Identify which cell holds the provided text, then report its [X, Y] central coordinate. 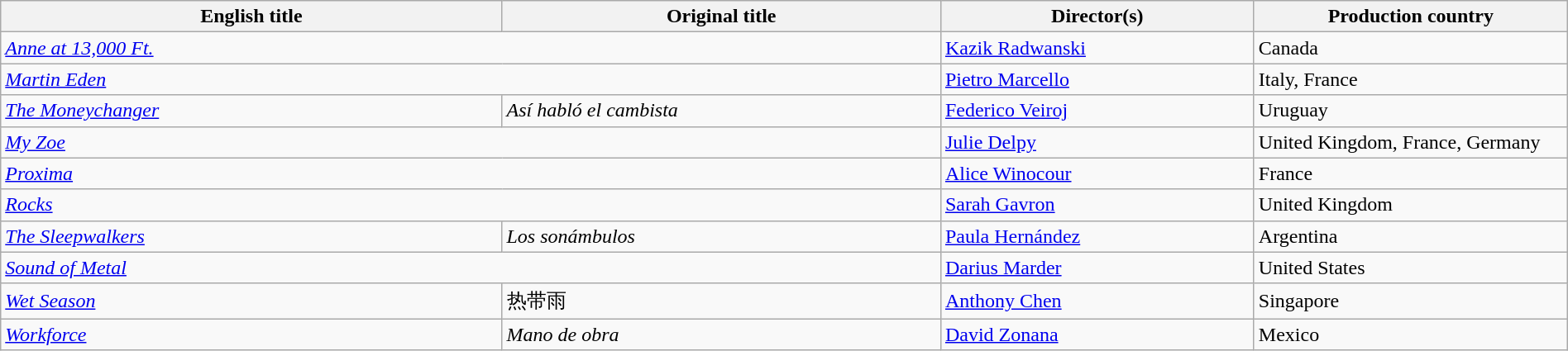
Mexico [1411, 334]
United Kingdom [1411, 205]
Mano de obra [721, 334]
United States [1411, 268]
English title [251, 17]
United Kingdom, France, Germany [1411, 142]
The Moneychanger [251, 111]
Así habló el cambista [721, 111]
Argentina [1411, 236]
Sound of Metal [471, 268]
Sarah Gavron [1097, 205]
热带雨 [721, 301]
Federico Veiroj [1097, 111]
Anthony Chen [1097, 301]
Production country [1411, 17]
Proxima [471, 173]
Uruguay [1411, 111]
Pietro Marcello [1097, 79]
Rocks [471, 205]
Kazik Radwanski [1097, 48]
My Zoe [471, 142]
Singapore [1411, 301]
Darius Marder [1097, 268]
David Zonana [1097, 334]
Original title [721, 17]
The Sleepwalkers [251, 236]
France [1411, 173]
Wet Season [251, 301]
Anne at 13,000 Ft. [471, 48]
Director(s) [1097, 17]
Julie Delpy [1097, 142]
Los sonámbulos [721, 236]
Italy, France [1411, 79]
Martin Eden [471, 79]
Canada [1411, 48]
Paula Hernández [1097, 236]
Workforce [251, 334]
Alice Winocour [1097, 173]
